From the cell containing the given text, extract its center point as [x, y] coordinate. 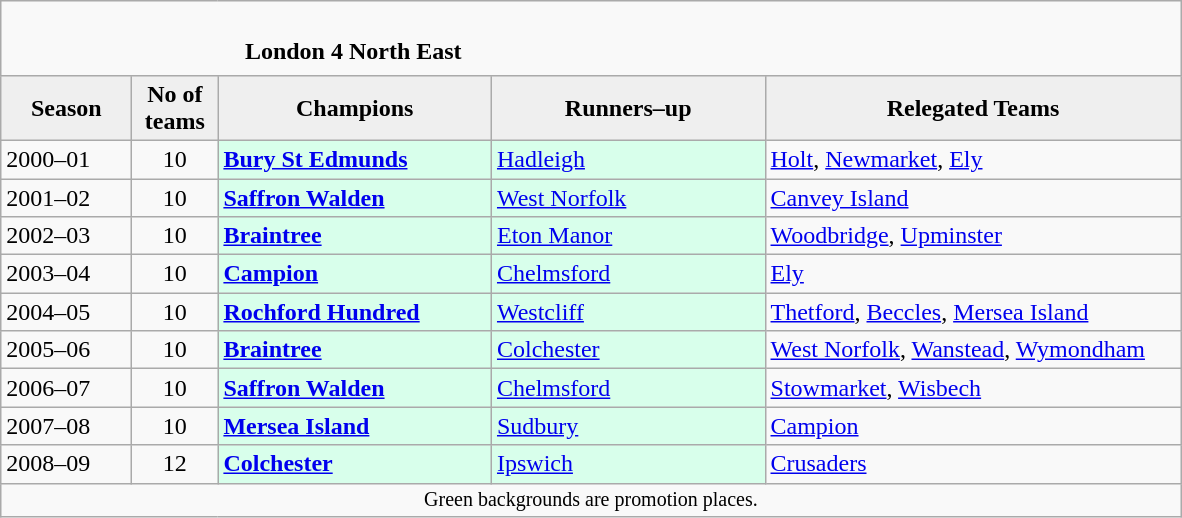
2008–09 [66, 464]
2001–02 [66, 197]
Westcliff [628, 312]
Woodbridge, Upminster [973, 236]
Holt, Newmarket, Ely [973, 159]
Ipswich [628, 464]
Mersea Island [355, 426]
Canvey Island [973, 197]
Green backgrounds are promotion places. [591, 500]
2004–05 [66, 312]
2006–07 [66, 388]
No of teams [175, 108]
Thetford, Beccles, Mersea Island [973, 312]
2005–06 [66, 350]
Eton Manor [628, 236]
West Norfolk, Wanstead, Wymondham [973, 350]
2002–03 [66, 236]
2000–01 [66, 159]
2007–08 [66, 426]
2003–04 [66, 274]
Champions [355, 108]
Sudbury [628, 426]
Runners–up [628, 108]
Season [66, 108]
Bury St Edmunds [355, 159]
Stowmarket, Wisbech [973, 388]
Hadleigh [628, 159]
12 [175, 464]
West Norfolk [628, 197]
Rochford Hundred [355, 312]
Ely [973, 274]
Crusaders [973, 464]
Relegated Teams [973, 108]
